Output the [X, Y] coordinate of the center of the cell containing the given text.  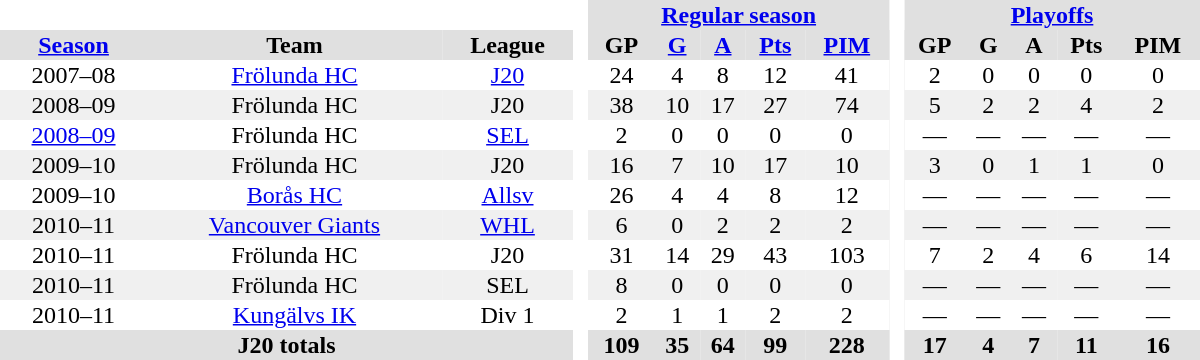
228 [847, 345]
11 [1086, 345]
3 [934, 165]
109 [621, 345]
Vancouver Giants [294, 225]
38 [621, 105]
J20 totals [286, 345]
Team [294, 45]
26 [621, 195]
41 [847, 75]
24 [621, 75]
43 [776, 255]
27 [776, 105]
Playoffs [1052, 15]
35 [677, 345]
64 [723, 345]
31 [621, 255]
2007–08 [74, 75]
Regular season [738, 15]
WHL [508, 225]
29 [723, 255]
99 [776, 345]
103 [847, 255]
Season [74, 45]
74 [847, 105]
Div 1 [508, 315]
5 [934, 105]
League [508, 45]
Allsv [508, 195]
Kungälvs IK [294, 315]
Borås HC [294, 195]
